Return the [x, y] coordinate for the center point of the cell that contains the specified text.  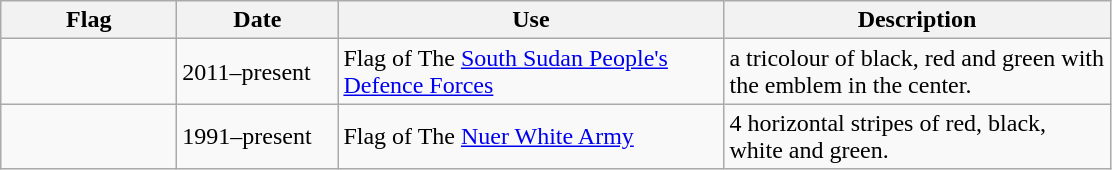
Use [531, 20]
2011–present [258, 72]
Date [258, 20]
a tricolour of black, red and green with the emblem in the center. [917, 72]
1991–present [258, 136]
4 horizontal stripes of red, black, white and green. [917, 136]
Description [917, 20]
Flag [89, 20]
Flag of The South Sudan People's Defence Forces [531, 72]
Flag of The Nuer White Army [531, 136]
